Extract the (x, y) coordinate from the center of the cell holding the provided text.  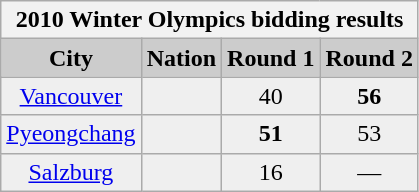
City (71, 58)
Pyeongchang (71, 134)
2010 Winter Olympics bidding results (210, 20)
Nation (181, 58)
40 (271, 96)
16 (271, 172)
51 (271, 134)
Vancouver (71, 96)
— (369, 172)
53 (369, 134)
Round 2 (369, 58)
Round 1 (271, 58)
56 (369, 96)
Salzburg (71, 172)
